Determine the [x, y] coordinate at the center of the cell enclosing the given text.  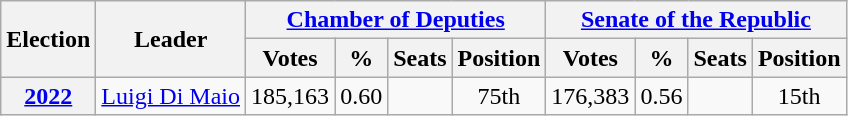
Election [48, 39]
75th [499, 96]
Luigi Di Maio [171, 96]
2022 [48, 96]
0.60 [362, 96]
0.56 [662, 96]
Senate of the Republic [696, 20]
Leader [171, 39]
15th [799, 96]
176,383 [590, 96]
Chamber of Deputies [396, 20]
185,163 [290, 96]
